Locate the cell with the specified text and output its [x, y] center coordinate. 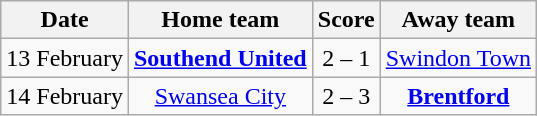
Southend United [220, 58]
Score [346, 20]
Home team [220, 20]
Away team [458, 20]
Swindon Town [458, 58]
2 – 3 [346, 96]
Brentford [458, 96]
Swansea City [220, 96]
2 – 1 [346, 58]
14 February [65, 96]
13 February [65, 58]
Date [65, 20]
